Determine the [X, Y] coordinate at the center of the cell enclosing the given text.  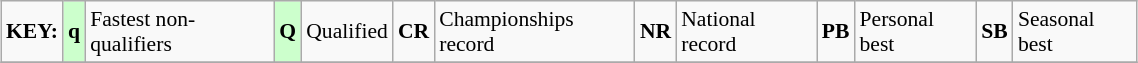
CR [414, 32]
Fastest non-qualifiers [180, 32]
Q [288, 32]
PB [836, 32]
Seasonal best [1075, 32]
NR [656, 32]
Qualified [347, 32]
Championships record [534, 32]
SB [994, 32]
National record [746, 32]
KEY: [32, 32]
q [74, 32]
Personal best [916, 32]
